Extract the [X, Y] coordinate from the center of the cell holding the provided text.  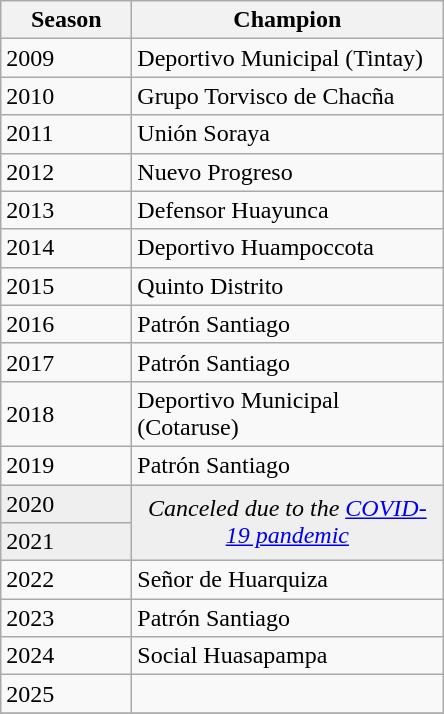
2021 [66, 542]
2013 [66, 210]
Canceled due to the COVID-19 pandemic [288, 522]
Nuevo Progreso [288, 172]
Social Huasapampa [288, 656]
2024 [66, 656]
Unión Soraya [288, 134]
2017 [66, 362]
2015 [66, 286]
Season [66, 20]
2023 [66, 618]
Deportivo Municipal (Cotaruse) [288, 414]
2016 [66, 324]
Deportivo Municipal (Tintay) [288, 58]
2020 [66, 503]
Deportivo Huampoccota [288, 248]
Quinto Distrito [288, 286]
2010 [66, 96]
2011 [66, 134]
2009 [66, 58]
Grupo Torvisco de Chacña [288, 96]
2012 [66, 172]
2022 [66, 580]
Defensor Huayunca [288, 210]
Champion [288, 20]
2025 [66, 694]
2018 [66, 414]
2014 [66, 248]
2019 [66, 465]
Señor de Huarquiza [288, 580]
